Detect which cell encompasses the target text, then output its [X, Y] center coordinate. 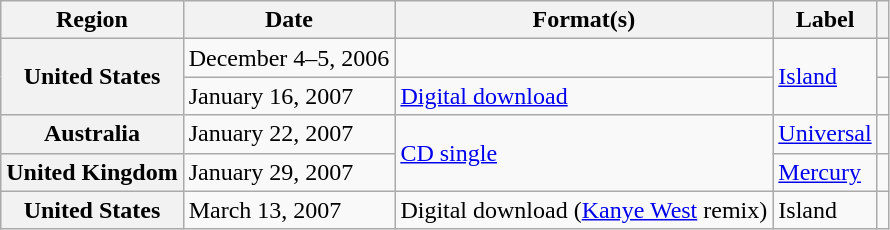
December 4–5, 2006 [289, 58]
Region [92, 20]
Digital download [584, 96]
Australia [92, 134]
Mercury [825, 172]
Universal [825, 134]
Digital download (Kanye West remix) [584, 210]
United Kingdom [92, 172]
January 29, 2007 [289, 172]
CD single [584, 153]
Format(s) [584, 20]
January 22, 2007 [289, 134]
January 16, 2007 [289, 96]
Label [825, 20]
March 13, 2007 [289, 210]
Date [289, 20]
